Output the (x, y) coordinate of the center of the cell containing the given text.  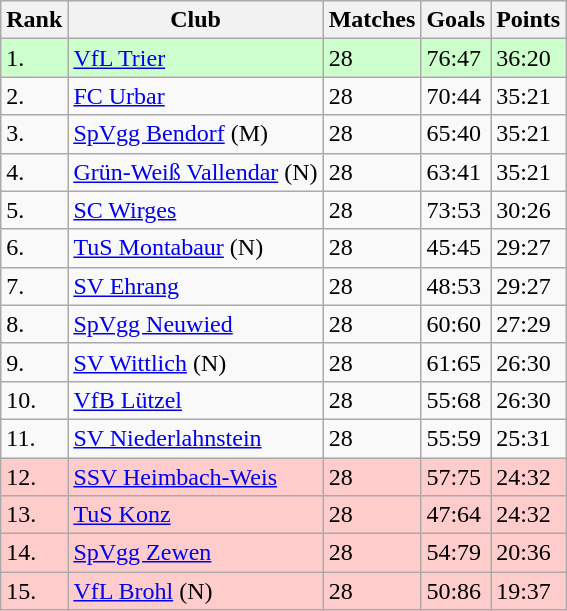
TuS Montabaur (N) (196, 248)
Matches (372, 20)
61:65 (456, 362)
19:37 (528, 591)
65:40 (456, 134)
Points (528, 20)
VfB Lützel (196, 400)
47:64 (456, 515)
2. (34, 96)
12. (34, 477)
SC Wirges (196, 210)
Club (196, 20)
5. (34, 210)
15. (34, 591)
Goals (456, 20)
54:79 (456, 553)
70:44 (456, 96)
FC Urbar (196, 96)
63:41 (456, 172)
3. (34, 134)
SV Ehrang (196, 286)
50:86 (456, 591)
11. (34, 438)
76:47 (456, 58)
14. (34, 553)
9. (34, 362)
73:53 (456, 210)
55:59 (456, 438)
VfL Trier (196, 58)
SpVgg Zewen (196, 553)
Rank (34, 20)
7. (34, 286)
57:75 (456, 477)
36:20 (528, 58)
20:36 (528, 553)
SpVgg Neuwied (196, 324)
55:68 (456, 400)
27:29 (528, 324)
1. (34, 58)
10. (34, 400)
SpVgg Bendorf (M) (196, 134)
SV Wittlich (N) (196, 362)
48:53 (456, 286)
8. (34, 324)
SV Niederlahnstein (196, 438)
30:26 (528, 210)
13. (34, 515)
4. (34, 172)
Grün-Weiß Vallendar (N) (196, 172)
60:60 (456, 324)
TuS Konz (196, 515)
6. (34, 248)
SSV Heimbach-Weis (196, 477)
45:45 (456, 248)
25:31 (528, 438)
VfL Brohl (N) (196, 591)
